Return the (X, Y) coordinate for the center point of the cell that contains the specified text.  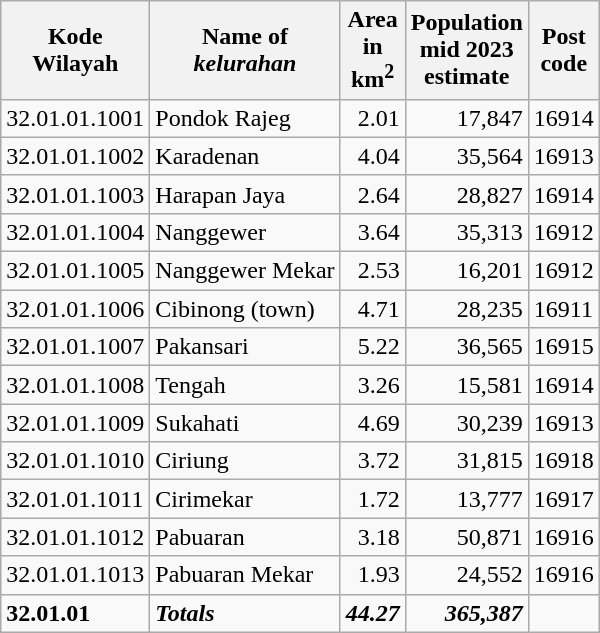
16918 (564, 461)
3.64 (372, 232)
35,313 (466, 232)
36,565 (466, 347)
4.71 (372, 309)
16915 (564, 347)
1.72 (372, 499)
Pondok Rajeg (245, 118)
3.26 (372, 385)
3.18 (372, 537)
Post code (564, 50)
Totals (245, 613)
365,387 (466, 613)
32.01.01.1011 (76, 499)
13,777 (466, 499)
Harapan Jaya (245, 194)
32.01.01.1006 (76, 309)
32.01.01.1005 (76, 271)
16,201 (466, 271)
Kode Wilayah (76, 50)
32.01.01.1010 (76, 461)
44.27 (372, 613)
17,847 (466, 118)
Area in km2 (372, 50)
Sukahati (245, 423)
35,564 (466, 156)
32.01.01.1007 (76, 347)
Pakansari (245, 347)
28,235 (466, 309)
32.01.01.1003 (76, 194)
Cibinong (town) (245, 309)
Tengah (245, 385)
24,552 (466, 575)
32.01.01 (76, 613)
32.01.01.1008 (76, 385)
2.53 (372, 271)
15,581 (466, 385)
4.04 (372, 156)
Nanggewer (245, 232)
28,827 (466, 194)
32.01.01.1009 (76, 423)
32.01.01.1002 (76, 156)
1.93 (372, 575)
Pabuaran (245, 537)
50,871 (466, 537)
2.01 (372, 118)
Cirimekar (245, 499)
32.01.01.1001 (76, 118)
32.01.01.1012 (76, 537)
30,239 (466, 423)
16917 (564, 499)
32.01.01.1013 (76, 575)
2.64 (372, 194)
Name of kelurahan (245, 50)
3.72 (372, 461)
5.22 (372, 347)
Karadenan (245, 156)
Populationmid 2023estimate (466, 50)
31,815 (466, 461)
32.01.01.1004 (76, 232)
Ciriung (245, 461)
Pabuaran Mekar (245, 575)
16911 (564, 309)
4.69 (372, 423)
Nanggewer Mekar (245, 271)
